Locate the cell with the specified text and output its [X, Y] center coordinate. 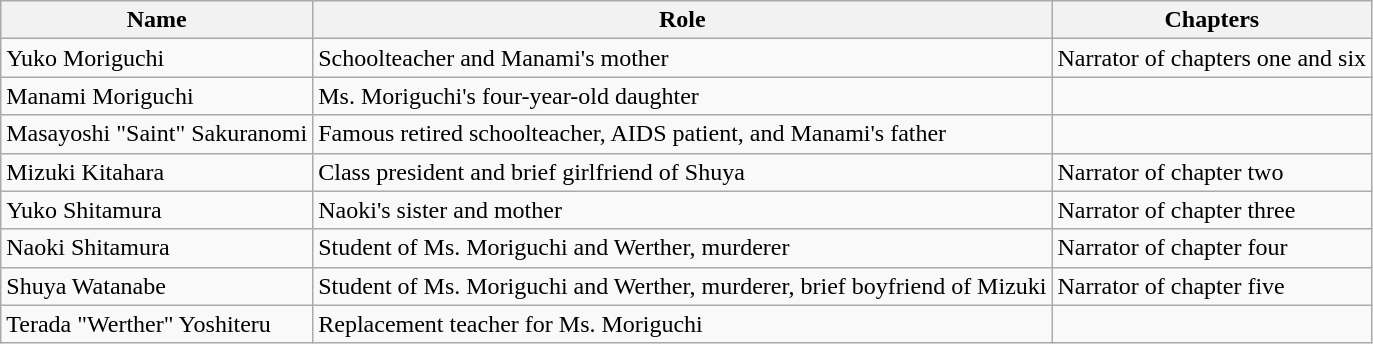
Class president and brief girlfriend of Shuya [682, 172]
Yuko Shitamura [157, 210]
Famous retired schoolteacher, AIDS patient, and Manami's father [682, 134]
Chapters [1212, 20]
Narrator of chapter five [1212, 286]
Narrator of chapter four [1212, 248]
Narrator of chapter three [1212, 210]
Mizuki Kitahara [157, 172]
Naoki Shitamura [157, 248]
Terada "Werther" Yoshiteru [157, 324]
Manami Moriguchi [157, 96]
Shuya Watanabe [157, 286]
Masayoshi "Saint" Sakuranomi [157, 134]
Schoolteacher and Manami's mother [682, 58]
Replacement teacher for Ms. Moriguchi [682, 324]
Narrator of chapter two [1212, 172]
Naoki's sister and mother [682, 210]
Student of Ms. Moriguchi and Werther, murderer, brief boyfriend of Mizuki [682, 286]
Narrator of chapters one and six [1212, 58]
Yuko Moriguchi [157, 58]
Ms. Moriguchi's four-year-old daughter [682, 96]
Student of Ms. Moriguchi and Werther, murderer [682, 248]
Name [157, 20]
Role [682, 20]
